Return (X, Y) of the center of cell containing provided text 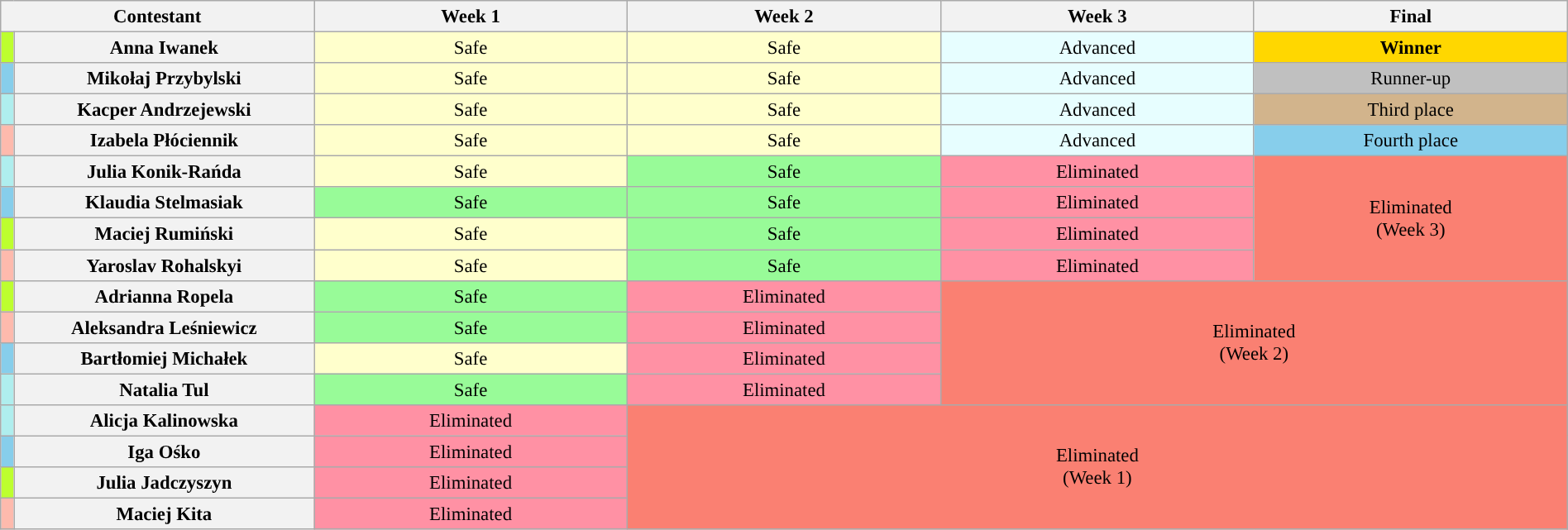
Aleksandra Leśniewicz (164, 327)
Week 1 (471, 17)
Contestant (157, 17)
Eliminated(Week 2) (1254, 342)
Alicja Kalinowska (164, 421)
Julia Konik-Rańda (164, 172)
Fourth place (1411, 141)
Runner-up (1411, 79)
Izabela Płóciennik (164, 141)
Week 2 (784, 17)
Eliminated(Week 1) (1098, 467)
Kacper Andrzejewski (164, 110)
Anna Iwanek (164, 48)
Winner (1411, 48)
Yaroslav Rohalskyi (164, 265)
Mikołaj Przybylski (164, 79)
Klaudia Stelmasiak (164, 203)
Maciej Kita (164, 513)
Iga Ośko (164, 451)
Week 3 (1097, 17)
Maciej Rumiński (164, 234)
Bartłomiej Michałek (164, 358)
Third place (1411, 110)
Eliminated(Week 3) (1411, 218)
Natalia Tul (164, 389)
Final (1411, 17)
Julia Jadczyszyn (164, 483)
Adrianna Ropela (164, 296)
